Locate the cell with the specified text and output its (X, Y) center coordinate. 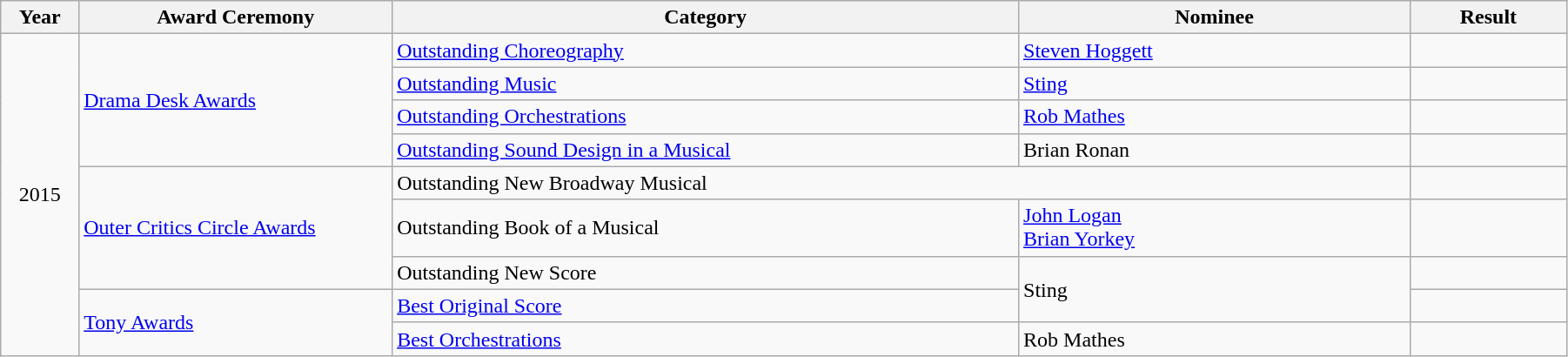
John LoganBrian Yorkey (1215, 228)
Tony Awards (236, 322)
Nominee (1215, 17)
Award Ceremony (236, 17)
Drama Desk Awards (236, 100)
Outstanding Music (706, 84)
Result (1488, 17)
Outer Critics Circle Awards (236, 228)
Outstanding Choreography (706, 51)
Steven Hoggett (1215, 51)
Year (40, 17)
Outstanding Book of a Musical (706, 228)
Outstanding Sound Design in a Musical (706, 150)
Category (706, 17)
Outstanding New Score (706, 273)
Outstanding Orchestrations (706, 117)
Best Original Score (706, 306)
Best Orchestrations (706, 339)
Outstanding New Broadway Musical (901, 183)
2015 (40, 195)
Brian Ronan (1215, 150)
